Capture the cell that displays the provided text and extract its (X, Y) central coordinate. 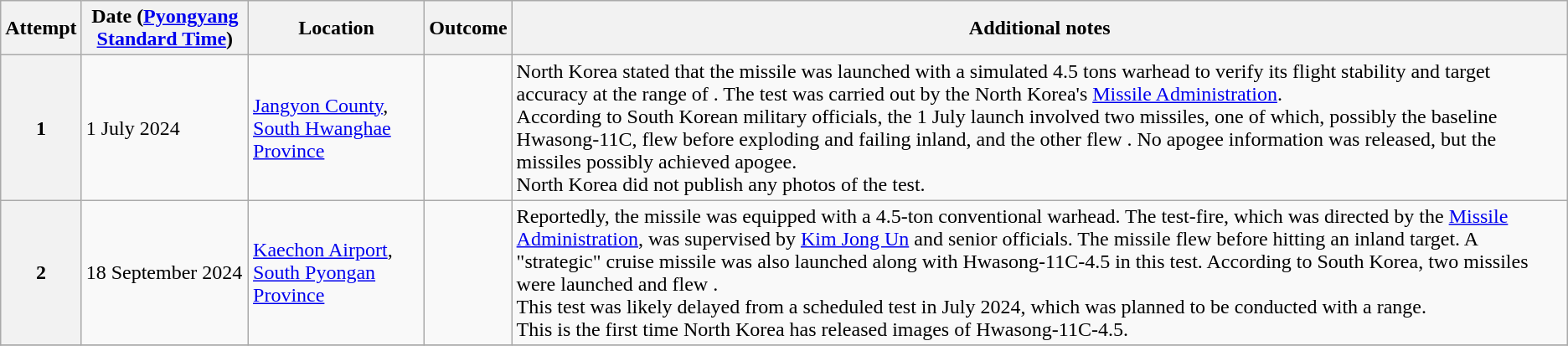
Outcome (468, 28)
Date (Pyongyang Standard Time) (164, 28)
1 (41, 127)
Attempt (41, 28)
1 July 2024 (164, 127)
Additional notes (1039, 28)
Jangyon County, South Hwanghae Province (337, 127)
Location (337, 28)
Kaechon Airport, South Pyongan Province (337, 273)
18 September 2024 (164, 273)
2 (41, 273)
